Output the [x, y] coordinate of the center of the cell containing the given text.  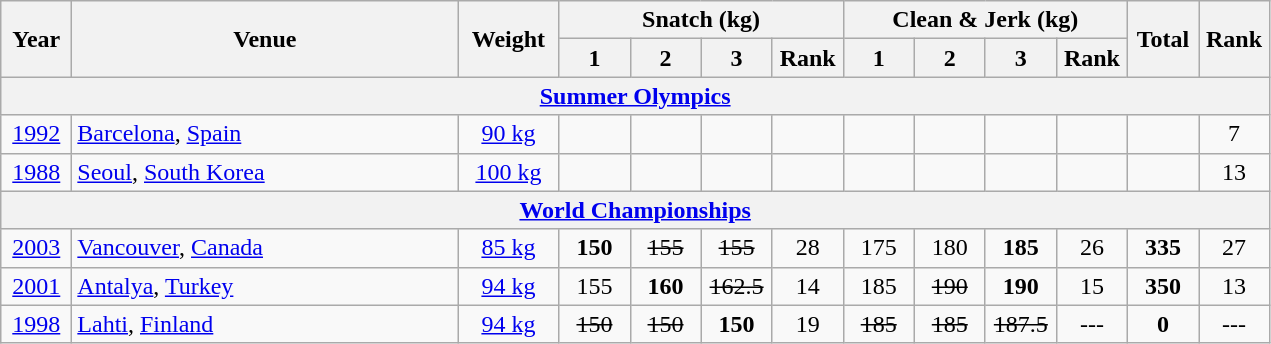
162.5 [736, 286]
0 [1162, 324]
1998 [36, 324]
187.5 [1020, 324]
335 [1162, 248]
15 [1092, 286]
2001 [36, 286]
1992 [36, 134]
350 [1162, 286]
14 [808, 286]
Weight [508, 39]
Summer Olympics [636, 96]
Vancouver, Canada [265, 248]
Snatch (kg) [701, 20]
Venue [265, 39]
Total [1162, 39]
19 [808, 324]
160 [666, 286]
175 [878, 248]
Lahti, Finland [265, 324]
26 [1092, 248]
180 [950, 248]
27 [1234, 248]
100 kg [508, 172]
Clean & Jerk (kg) [985, 20]
Antalya, Turkey [265, 286]
28 [808, 248]
Barcelona, Spain [265, 134]
7 [1234, 134]
Seoul, South Korea [265, 172]
Year [36, 39]
World Championships [636, 210]
2003 [36, 248]
90 kg [508, 134]
1988 [36, 172]
85 kg [508, 248]
